Locate the cell with the specified text and output its [X, Y] center coordinate. 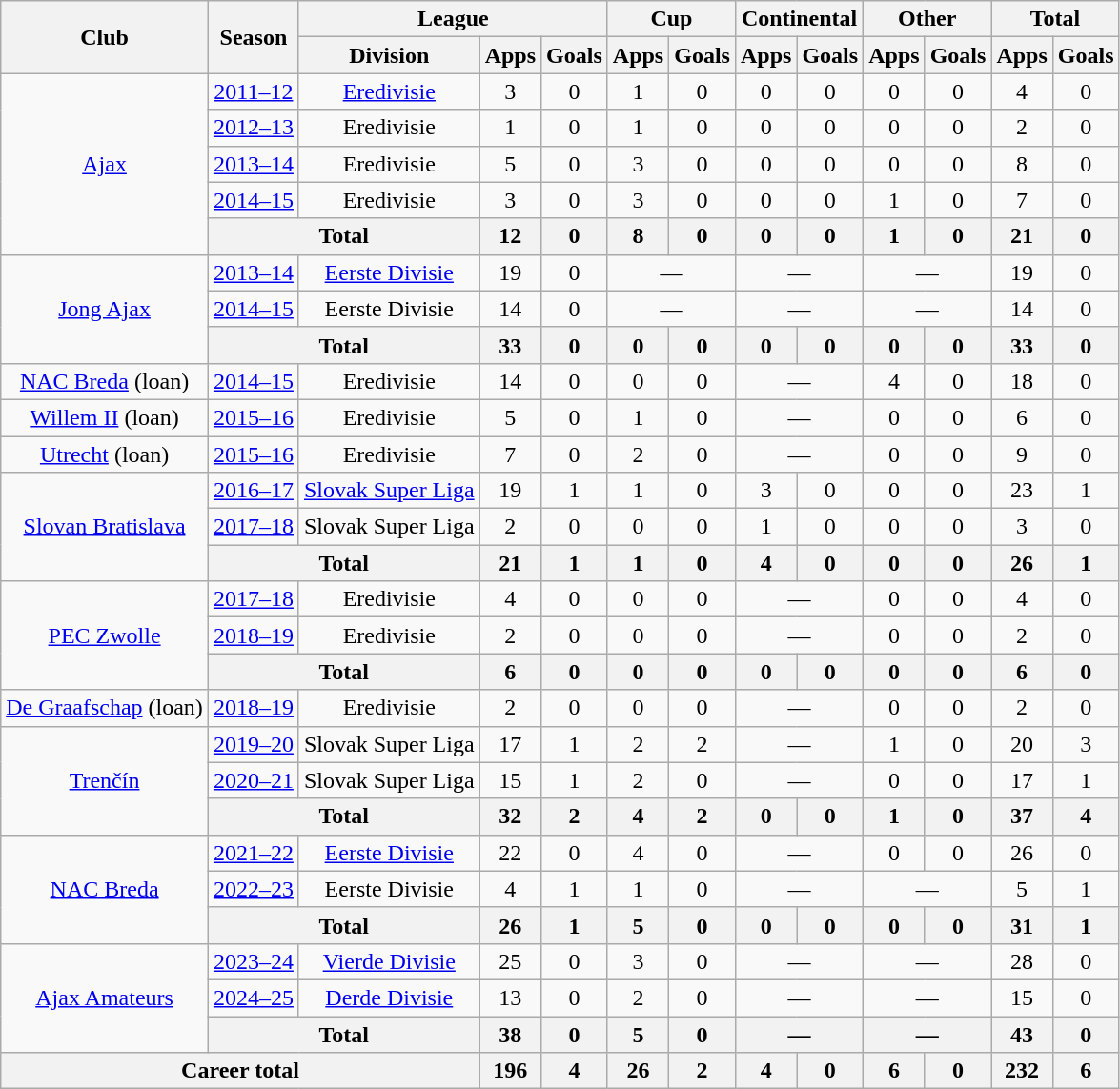
Ajax Amateurs [105, 998]
Season [254, 37]
Other [927, 19]
12 [510, 236]
Continental [799, 19]
2016–17 [254, 491]
2024–25 [254, 998]
2011–12 [254, 91]
Ajax [105, 164]
2022–23 [254, 889]
PEC Zwolle [105, 635]
NAC Breda [105, 889]
9 [1022, 454]
2020–21 [254, 780]
Jong Ajax [105, 309]
20 [1022, 744]
13 [510, 998]
22 [510, 853]
31 [1022, 925]
NAC Breda (loan) [105, 381]
Vierde Divisie [389, 961]
2019–20 [254, 744]
Slovan Bratislava [105, 527]
2021–22 [254, 853]
Division [389, 55]
Club [105, 37]
32 [510, 817]
18 [1022, 381]
Cup [671, 19]
Willem II (loan) [105, 417]
2023–24 [254, 961]
38 [510, 1034]
League [453, 19]
Trenčín [105, 780]
Derde Divisie [389, 998]
2012–13 [254, 128]
28 [1022, 961]
196 [510, 1071]
Utrecht (loan) [105, 454]
232 [1022, 1071]
43 [1022, 1034]
37 [1022, 817]
Career total [240, 1071]
23 [1022, 491]
25 [510, 961]
De Graafschap (loan) [105, 708]
